Determine the (x, y) coordinate at the center of the cell enclosing the given text.  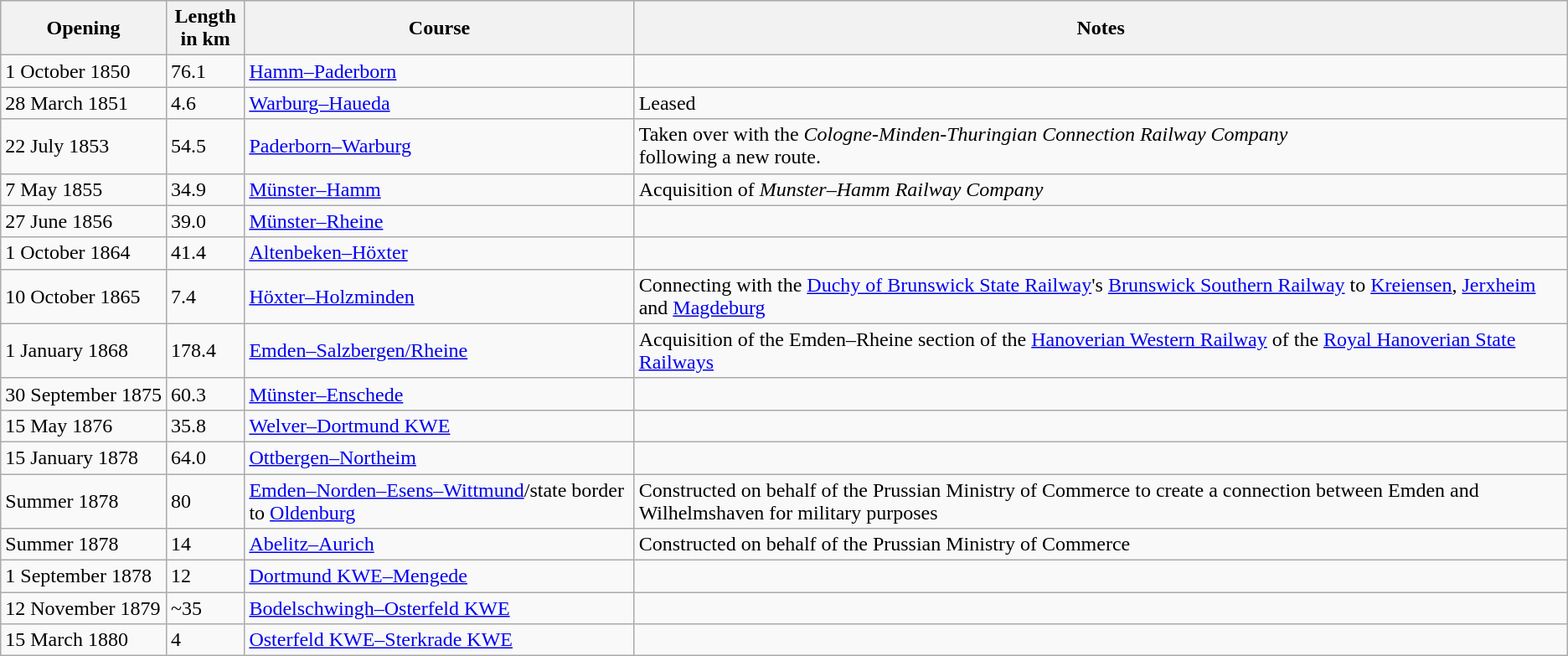
60.3 (204, 394)
Emden–Norden–Esens–Wittmund/state border to Oldenburg (439, 501)
27 June 1856 (84, 221)
15 May 1876 (84, 426)
7.4 (204, 297)
54.5 (204, 146)
12 (204, 576)
35.8 (204, 426)
12 November 1879 (84, 608)
Höxter–Holzminden (439, 297)
1 September 1878 (84, 576)
Hamm–Paderborn (439, 71)
80 (204, 501)
Connecting with the Duchy of Brunswick State Railway's Brunswick Southern Railway to Kreiensen, Jerxheim and Magdeburg (1101, 297)
Welver–Dortmund KWE (439, 426)
Length in km (204, 28)
15 March 1880 (84, 640)
Opening (84, 28)
Course (439, 28)
28 March 1851 (84, 103)
39.0 (204, 221)
Taken over with the Cologne-Minden-Thuringian Connection Railway Company following a new route. (1101, 146)
4 (204, 640)
Acquisition of Munster–Hamm Railway Company (1101, 189)
Münster–Rheine (439, 221)
Paderborn–Warburg (439, 146)
7 May 1855 (84, 189)
1 October 1864 (84, 253)
14 (204, 545)
Constructed on behalf of the Prussian Ministry of Commerce to create a connection between Emden and Wilhelmshaven for military purposes (1101, 501)
1 January 1868 (84, 350)
Abelitz–Aurich (439, 545)
Leased (1101, 103)
10 October 1865 (84, 297)
Münster–Enschede (439, 394)
15 January 1878 (84, 457)
Warburg–Haueda (439, 103)
Emden–Salzbergen/Rheine (439, 350)
Acquisition of the Emden–Rheine section of the Hanoverian Western Railway of the Royal Hanoverian State Railways (1101, 350)
1 October 1850 (84, 71)
Bodelschwingh–Osterfeld KWE (439, 608)
178.4 (204, 350)
22 July 1853 (84, 146)
Constructed on behalf of the Prussian Ministry of Commerce (1101, 545)
Osterfeld KWE–Sterkrade KWE (439, 640)
76.1 (204, 71)
Dortmund KWE–Mengede (439, 576)
Altenbeken–Höxter (439, 253)
30 September 1875 (84, 394)
4.6 (204, 103)
41.4 (204, 253)
Ottbergen–Northeim (439, 457)
34.9 (204, 189)
64.0 (204, 457)
Münster–Hamm (439, 189)
~35 (204, 608)
Notes (1101, 28)
